Return the (X, Y) coordinate for the center point of the cell that contains the specified text.  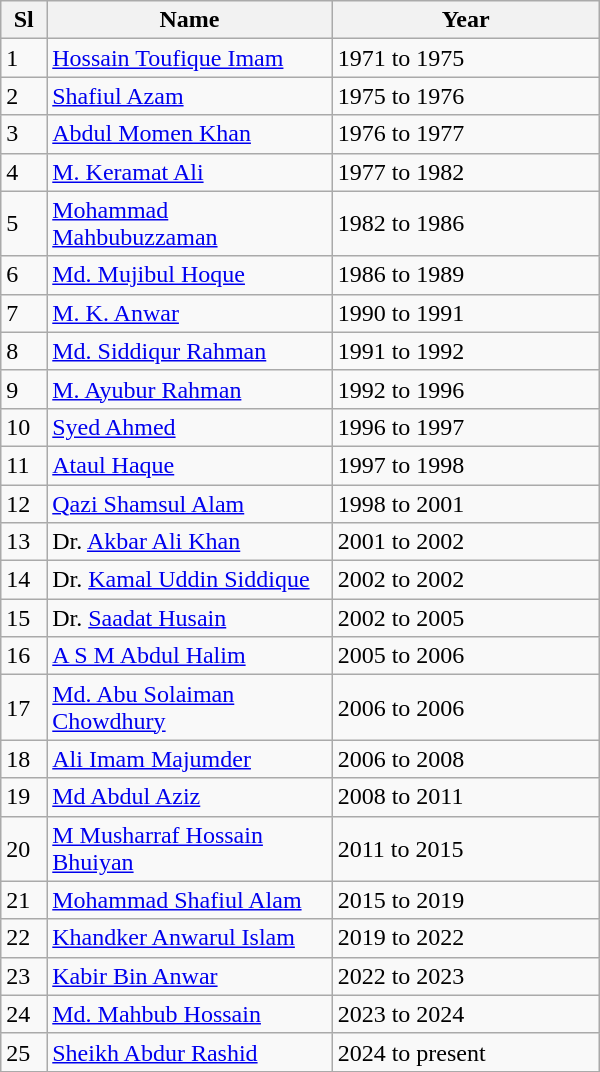
Md. Siddiqur Rahman (190, 351)
Ali Imam Majumder (190, 759)
14 (24, 580)
Md. Abu Solaiman Chowdhury (190, 708)
20 (24, 848)
Hossain Toufique Imam (190, 58)
2 (24, 96)
18 (24, 759)
3 (24, 134)
23 (24, 976)
2002 to 2005 (466, 618)
7 (24, 313)
Dr. Saadat Husain (190, 618)
Md Abdul Aziz (190, 797)
1975 to 1976 (466, 96)
21 (24, 900)
Sheikh Abdur Rashid (190, 1052)
Ataul Haque (190, 465)
6 (24, 275)
15 (24, 618)
9 (24, 389)
22 (24, 938)
2008 to 2011 (466, 797)
1992 to 1996 (466, 389)
Dr. Akbar Ali Khan (190, 542)
Sl (24, 20)
Md. Mahbub Hossain (190, 1014)
8 (24, 351)
2023 to 2024 (466, 1014)
A S M Abdul Halim (190, 656)
5 (24, 224)
1971 to 1975 (466, 58)
2011 to 2015 (466, 848)
M Musharraf Hossain Bhuiyan (190, 848)
19 (24, 797)
Qazi Shamsul Alam (190, 503)
Name (190, 20)
1982 to 1986 (466, 224)
Shafiul Azam (190, 96)
1991 to 1992 (466, 351)
Khandker Anwarul Islam (190, 938)
Mohammad Mahbubuzzaman (190, 224)
1977 to 1982 (466, 172)
13 (24, 542)
Dr. Kamal Uddin Siddique (190, 580)
17 (24, 708)
1 (24, 58)
1997 to 1998 (466, 465)
1998 to 2001 (466, 503)
M. Ayubur Rahman (190, 389)
1976 to 1977 (466, 134)
10 (24, 427)
Kabir Bin Anwar (190, 976)
2006 to 2006 (466, 708)
25 (24, 1052)
2019 to 2022 (466, 938)
2022 to 2023 (466, 976)
Md. Mujibul Hoque (190, 275)
Mohammad Shafiul Alam (190, 900)
1986 to 1989 (466, 275)
2015 to 2019 (466, 900)
11 (24, 465)
1990 to 1991 (466, 313)
Year (466, 20)
2002 to 2002 (466, 580)
Abdul Momen Khan (190, 134)
2005 to 2006 (466, 656)
12 (24, 503)
1996 to 1997 (466, 427)
2024 to present (466, 1052)
Syed Ahmed (190, 427)
M. Keramat Ali (190, 172)
2006 to 2008 (466, 759)
16 (24, 656)
24 (24, 1014)
4 (24, 172)
M. K. Anwar (190, 313)
2001 to 2002 (466, 542)
